Identify which cell holds the provided text, then report its (X, Y) central coordinate. 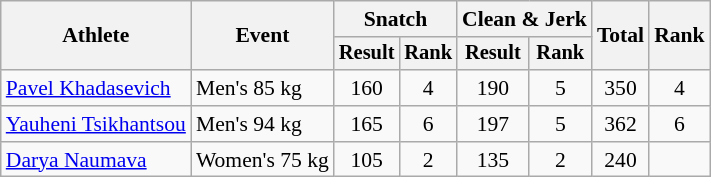
Event (262, 36)
Snatch (396, 19)
Total (620, 36)
Men's 85 kg (262, 88)
197 (493, 124)
Athlete (96, 36)
Clean & Jerk (524, 19)
165 (367, 124)
Men's 94 kg (262, 124)
Yauheni Tsikhantsou (96, 124)
190 (493, 88)
350 (620, 88)
362 (620, 124)
160 (367, 88)
Pavel Khadasevich (96, 88)
